Search for the cell housing the specified text and yield its (x, y) center coordinate. 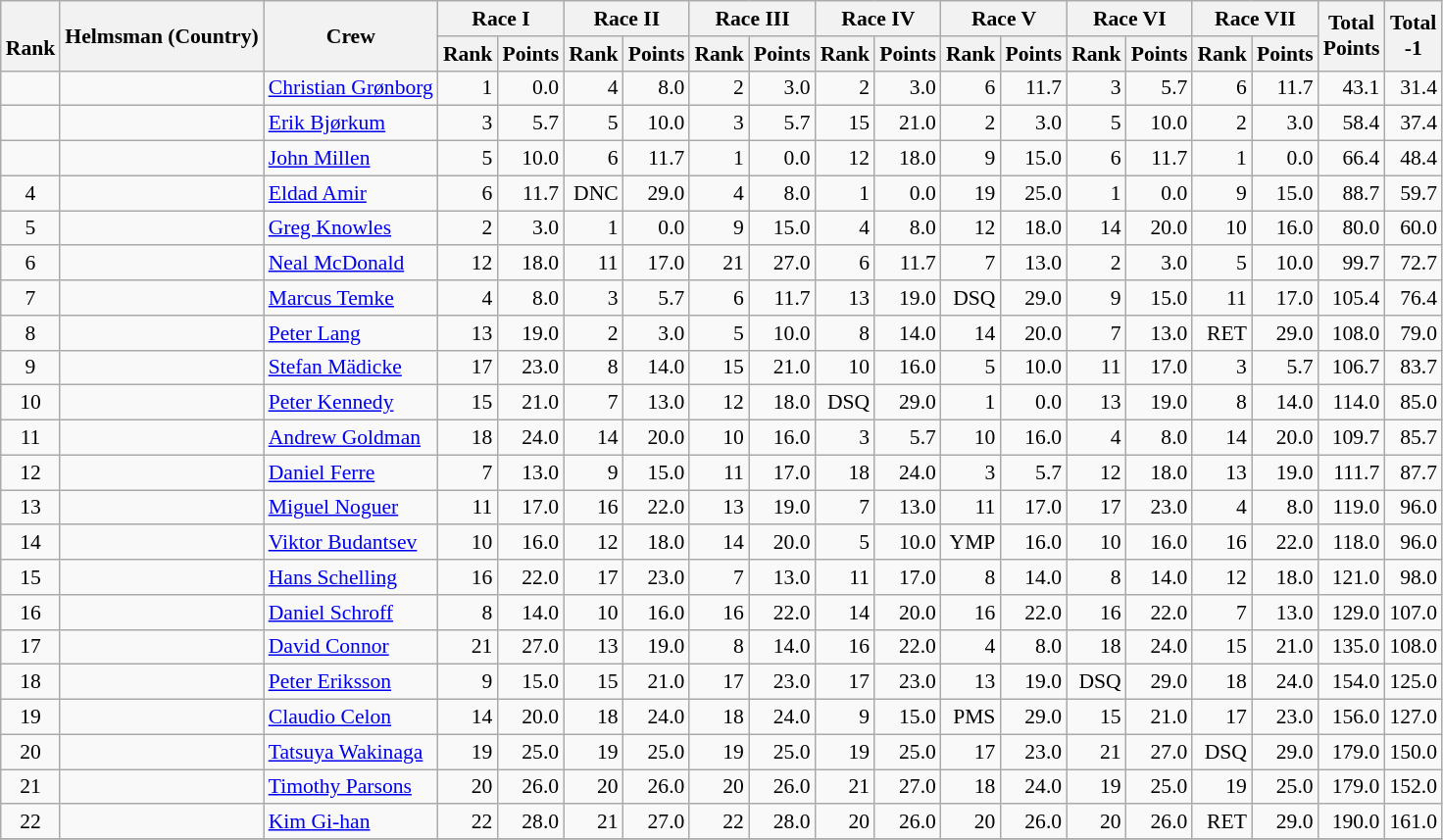
161.0 (1414, 822)
PMS (970, 717)
Christian Grønborg (351, 88)
Daniel Schroff (351, 613)
Crew (351, 35)
127.0 (1414, 717)
Peter Eriksson (351, 682)
83.7 (1414, 368)
190.0 (1352, 822)
Peter Lang (351, 333)
107.0 (1414, 613)
Tatsuya Wakinaga (351, 752)
Race IV (878, 19)
Daniel Ferre (351, 472)
Stefan Mädicke (351, 368)
99.7 (1352, 264)
60.0 (1414, 228)
37.4 (1414, 124)
88.7 (1352, 193)
106.7 (1352, 368)
76.4 (1414, 298)
Hans Schelling (351, 577)
DNC (594, 193)
98.0 (1414, 577)
Total-1 (1414, 35)
YMP (970, 543)
Peter Kennedy (351, 403)
Viktor Budantsev (351, 543)
72.7 (1414, 264)
135.0 (1352, 647)
118.0 (1352, 543)
58.4 (1352, 124)
156.0 (1352, 717)
85.0 (1414, 403)
John Millen (351, 159)
Race II (626, 19)
Erik Bjørkum (351, 124)
85.7 (1414, 438)
Race VII (1255, 19)
152.0 (1414, 787)
Race III (752, 19)
Race V (1004, 19)
Claudio Celon (351, 717)
154.0 (1352, 682)
Total Points (1352, 35)
31.4 (1414, 88)
Miguel Noguer (351, 508)
Kim Gi-han (351, 822)
Greg Knowles (351, 228)
Race I (501, 19)
Andrew Goldman (351, 438)
43.1 (1352, 88)
59.7 (1414, 193)
Race VI (1129, 19)
87.7 (1414, 472)
105.4 (1352, 298)
David Connor (351, 647)
129.0 (1352, 613)
Neal McDonald (351, 264)
Marcus Temke (351, 298)
150.0 (1414, 752)
121.0 (1352, 577)
111.7 (1352, 472)
Timothy Parsons (351, 787)
Eldad Amir (351, 193)
48.4 (1414, 159)
66.4 (1352, 159)
119.0 (1352, 508)
125.0 (1414, 682)
109.7 (1352, 438)
114.0 (1352, 403)
79.0 (1414, 333)
Helmsman (Country) (161, 35)
80.0 (1352, 228)
